Find where the given text appears and provide that cell's center as [x, y] coordinate. 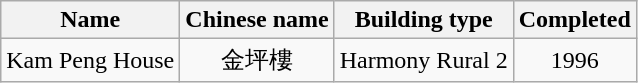
Completed [574, 20]
Kam Peng House [90, 60]
Building type [424, 20]
Chinese name [257, 20]
Name [90, 20]
Harmony Rural 2 [424, 60]
1996 [574, 60]
金坪樓 [257, 60]
